Pinpoint the cell where the given text exists, returning its (X, Y) midpoint coordinate. 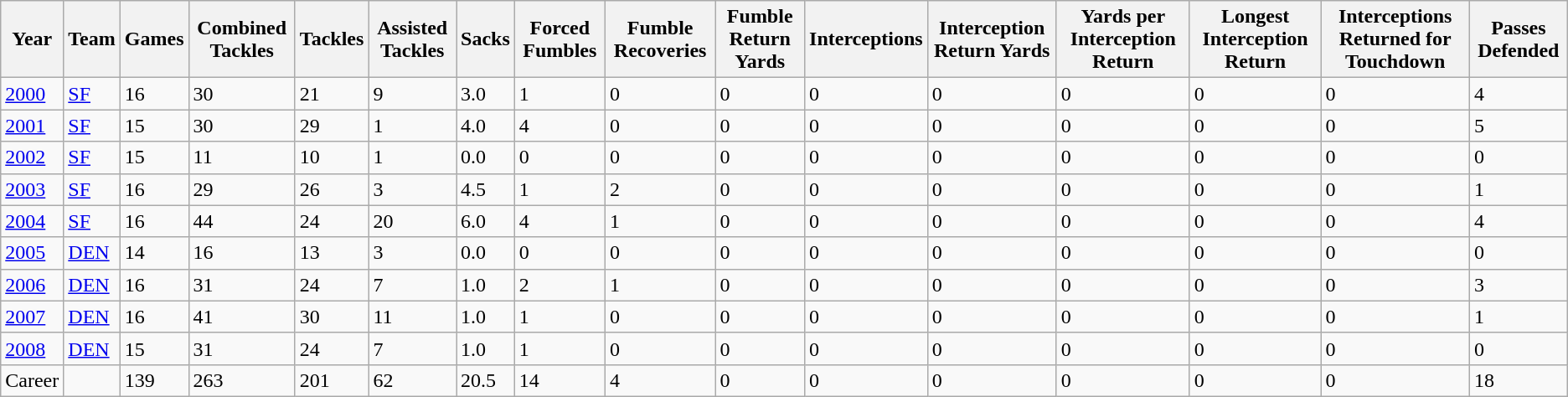
Combined Tackles (241, 39)
18 (1518, 380)
26 (332, 189)
3.0 (486, 94)
Interception Return Yards (992, 39)
Interceptions (866, 39)
13 (332, 253)
41 (241, 317)
Passes Defended (1518, 39)
2008 (32, 348)
4.0 (486, 126)
Fumble Return Yards (761, 39)
2007 (32, 317)
2000 (32, 94)
4.5 (486, 189)
Interceptions Returned for Touchdown (1395, 39)
20.5 (486, 380)
263 (241, 380)
Yards per Interception Return (1122, 39)
Longest Interception Return (1255, 39)
2006 (32, 285)
6.0 (486, 221)
Sacks (486, 39)
5 (1518, 126)
2004 (32, 221)
201 (332, 380)
2003 (32, 189)
9 (412, 94)
Team (92, 39)
44 (241, 221)
2005 (32, 253)
139 (154, 380)
Forced Fumbles (560, 39)
Tackles (332, 39)
2002 (32, 157)
20 (412, 221)
Assisted Tackles (412, 39)
62 (412, 380)
10 (332, 157)
Career (32, 380)
21 (332, 94)
2001 (32, 126)
Year (32, 39)
Games (154, 39)
Fumble Recoveries (660, 39)
